Extract the (X, Y) coordinate from the center of the cell holding the provided text.  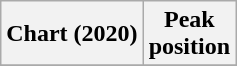
Chart (2020) (72, 34)
Peakposition (189, 34)
